Capture the cell that displays the provided text and extract its (x, y) central coordinate. 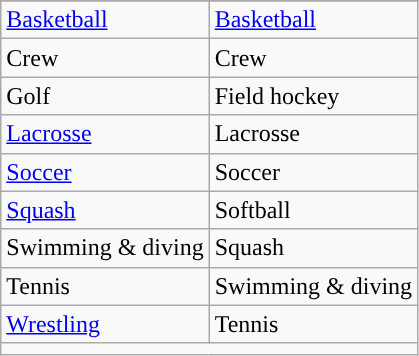
Softball (313, 210)
Field hockey (313, 96)
Golf (105, 96)
Wrestling (105, 324)
